Identify which cell holds the provided text, then report its [X, Y] central coordinate. 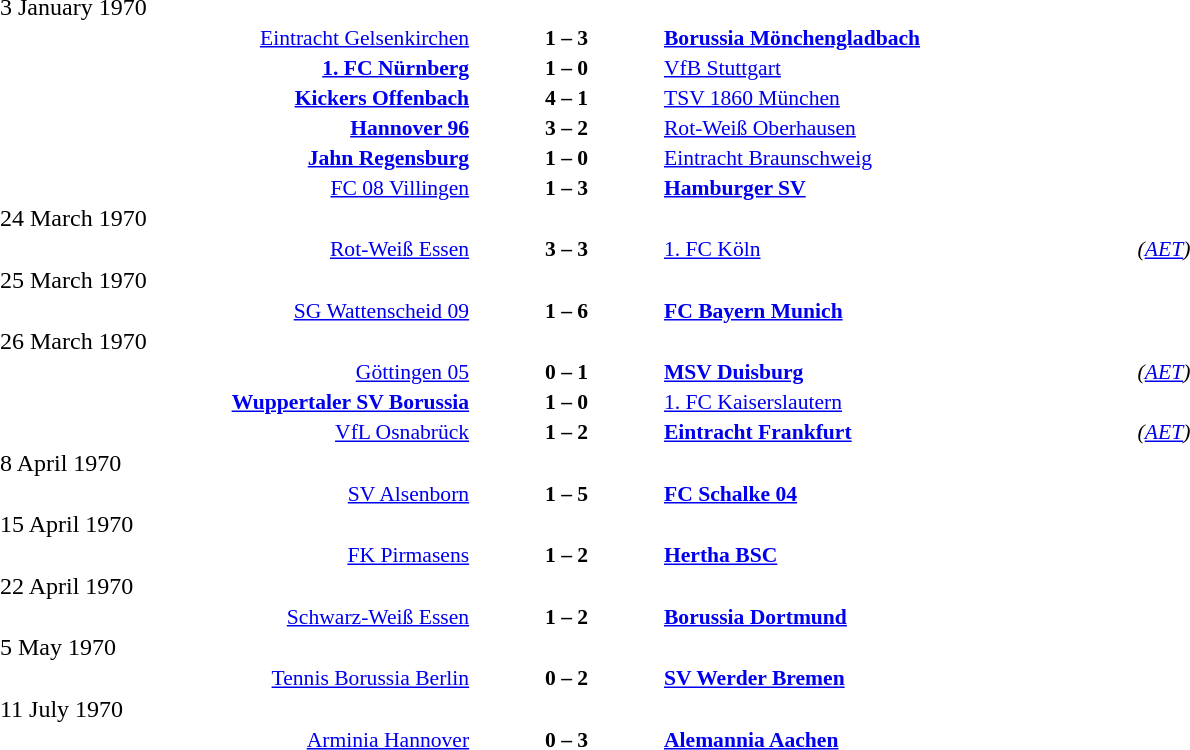
3 – 2 [566, 128]
Borussia Dortmund [898, 616]
Rot-Weiß Oberhausen [898, 128]
FC Bayern Munich [898, 310]
4 – 1 [566, 98]
Eintracht Frankfurt [898, 432]
0 – 2 [566, 678]
MSV Duisburg [898, 372]
Hamburger SV [898, 188]
Hertha BSC [898, 555]
1 – 5 [566, 494]
VfB Stuttgart [898, 68]
1. FC Kaiserslautern [898, 402]
SV Werder Bremen [898, 678]
0 – 1 [566, 372]
3 – 3 [566, 249]
FC Schalke 04 [898, 494]
TSV 1860 München [898, 98]
1 – 6 [566, 310]
Eintracht Braunschweig [898, 158]
1. FC Köln [898, 249]
Borussia Mönchengladbach [898, 38]
